Determine the [X, Y] coordinate at the center of the cell enclosing the given text.  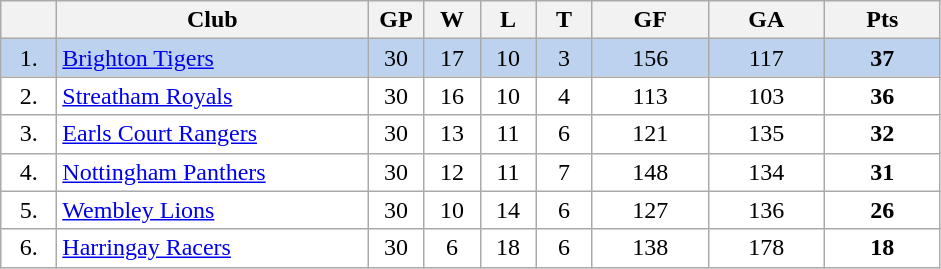
37 [882, 58]
26 [882, 210]
31 [882, 172]
2. [29, 96]
3 [564, 58]
L [508, 20]
3. [29, 134]
4 [564, 96]
GF [650, 20]
6. [29, 248]
32 [882, 134]
117 [766, 58]
1. [29, 58]
GP [396, 20]
T [564, 20]
16 [452, 96]
Wembley Lions [212, 210]
127 [650, 210]
103 [766, 96]
Pts [882, 20]
Streatham Royals [212, 96]
136 [766, 210]
Harringay Racers [212, 248]
148 [650, 172]
W [452, 20]
14 [508, 210]
7 [564, 172]
12 [452, 172]
Nottingham Panthers [212, 172]
113 [650, 96]
134 [766, 172]
138 [650, 248]
13 [452, 134]
4. [29, 172]
135 [766, 134]
156 [650, 58]
GA [766, 20]
17 [452, 58]
121 [650, 134]
5. [29, 210]
Brighton Tigers [212, 58]
Earls Court Rangers [212, 134]
178 [766, 248]
Club [212, 20]
36 [882, 96]
